Search for the cell housing the specified text and yield its [x, y] center coordinate. 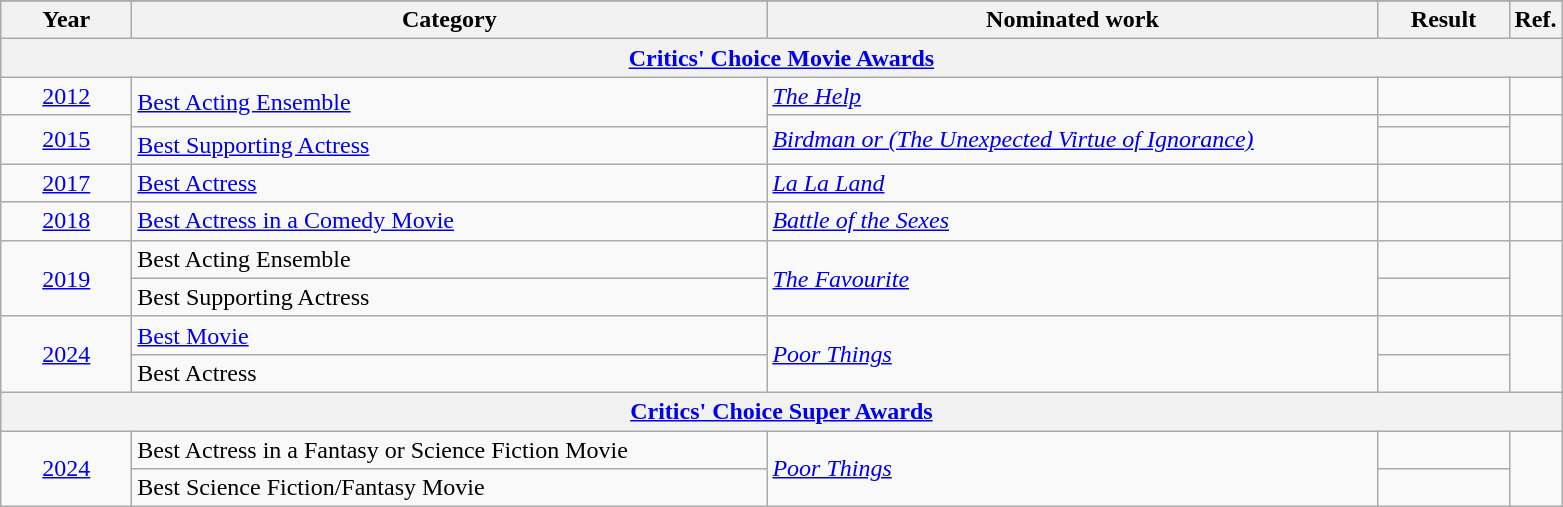
Birdman or (The Unexpected Virtue of Ignorance) [1072, 140]
Critics' Choice Movie Awards [782, 58]
2019 [66, 278]
2018 [66, 221]
Battle of the Sexes [1072, 221]
Category [450, 20]
Best Movie [450, 335]
The Help [1072, 96]
2017 [66, 183]
2012 [66, 96]
Best Science Fiction/Fantasy Movie [450, 488]
Nominated work [1072, 20]
2015 [66, 140]
Ref. [1536, 20]
Best Actress in a Fantasy or Science Fiction Movie [450, 449]
La La Land [1072, 183]
Best Actress in a Comedy Movie [450, 221]
Critics' Choice Super Awards [782, 411]
Result [1444, 20]
The Favourite [1072, 278]
Year [66, 20]
